From the cell containing the given text, extract its center point as (x, y) coordinate. 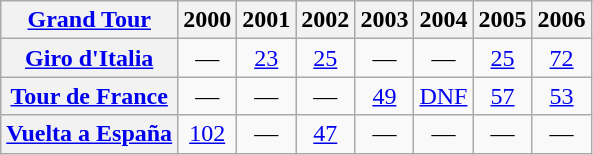
57 (502, 96)
2001 (266, 20)
53 (562, 96)
2005 (502, 20)
2000 (208, 20)
Giro d'Italia (90, 58)
2004 (444, 20)
2002 (326, 20)
Grand Tour (90, 20)
Tour de France (90, 96)
23 (266, 58)
47 (326, 134)
49 (384, 96)
Vuelta a España (90, 134)
DNF (444, 96)
2003 (384, 20)
72 (562, 58)
102 (208, 134)
2006 (562, 20)
